Provide the [X, Y] coordinate of the cell's center where the given text is located.  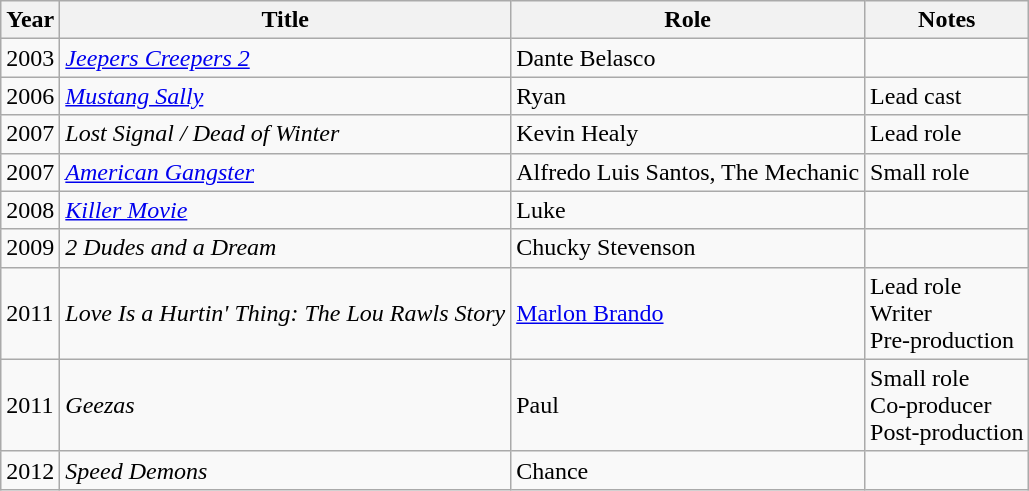
American Gangster [286, 172]
Chucky Stevenson [688, 248]
Dante Belasco [688, 58]
Lead roleWriterPre-production [947, 313]
Ryan [688, 96]
Kevin Healy [688, 134]
Notes [947, 20]
Year [30, 20]
Lost Signal / Dead of Winter [286, 134]
Title [286, 20]
Small roleCo-producerPost-production [947, 405]
Mustang Sally [286, 96]
2008 [30, 210]
Alfredo Luis Santos, The Mechanic [688, 172]
Chance [688, 470]
Killer Movie [286, 210]
Marlon Brando [688, 313]
2009 [30, 248]
2012 [30, 470]
Lead cast [947, 96]
Jeepers Creepers 2 [286, 58]
Lead role [947, 134]
Paul [688, 405]
Small role [947, 172]
2003 [30, 58]
Geezas [286, 405]
2006 [30, 96]
Luke [688, 210]
2 Dudes and a Dream [286, 248]
Role [688, 20]
Love Is a Hurtin' Thing: The Lou Rawls Story [286, 313]
Speed Demons [286, 470]
